Pinpoint the cell where the given text exists, returning its [X, Y] midpoint coordinate. 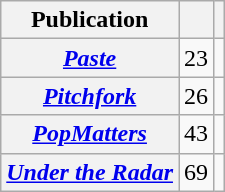
Under the Radar [90, 172]
Publication [90, 20]
PopMatters [90, 134]
Pitchfork [90, 96]
26 [196, 96]
43 [196, 134]
23 [196, 58]
Paste [90, 58]
69 [196, 172]
